Pinpoint the cell where the given text exists, returning its (X, Y) midpoint coordinate. 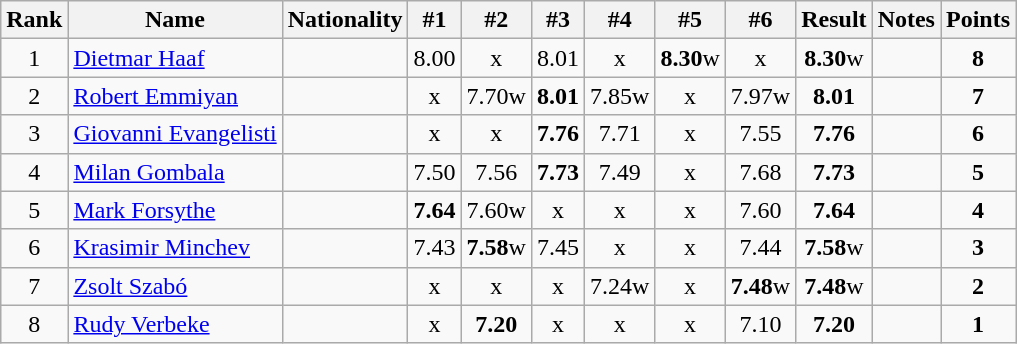
Robert Emmiyan (175, 96)
Mark Forsythe (175, 210)
Milan Gombala (175, 172)
7.43 (434, 248)
#4 (619, 20)
Rudy Verbeke (175, 324)
Rank (34, 20)
8.00 (434, 58)
7.70w (496, 96)
7.45 (558, 248)
7.85w (619, 96)
7.24w (619, 286)
Notes (906, 20)
Name (175, 20)
Nationality (345, 20)
Dietmar Haaf (175, 58)
Krasimir Minchev (175, 248)
7.97w (760, 96)
Points (978, 20)
#5 (690, 20)
7.60w (496, 210)
Result (834, 20)
Zsolt Szabó (175, 286)
#3 (558, 20)
#1 (434, 20)
7.10 (760, 324)
7.68 (760, 172)
7.44 (760, 248)
7.71 (619, 134)
#2 (496, 20)
7.49 (619, 172)
7.50 (434, 172)
#6 (760, 20)
Giovanni Evangelisti (175, 134)
7.55 (760, 134)
7.60 (760, 210)
7.56 (496, 172)
